Extract the [x, y] coordinate from the center of the cell holding the provided text.  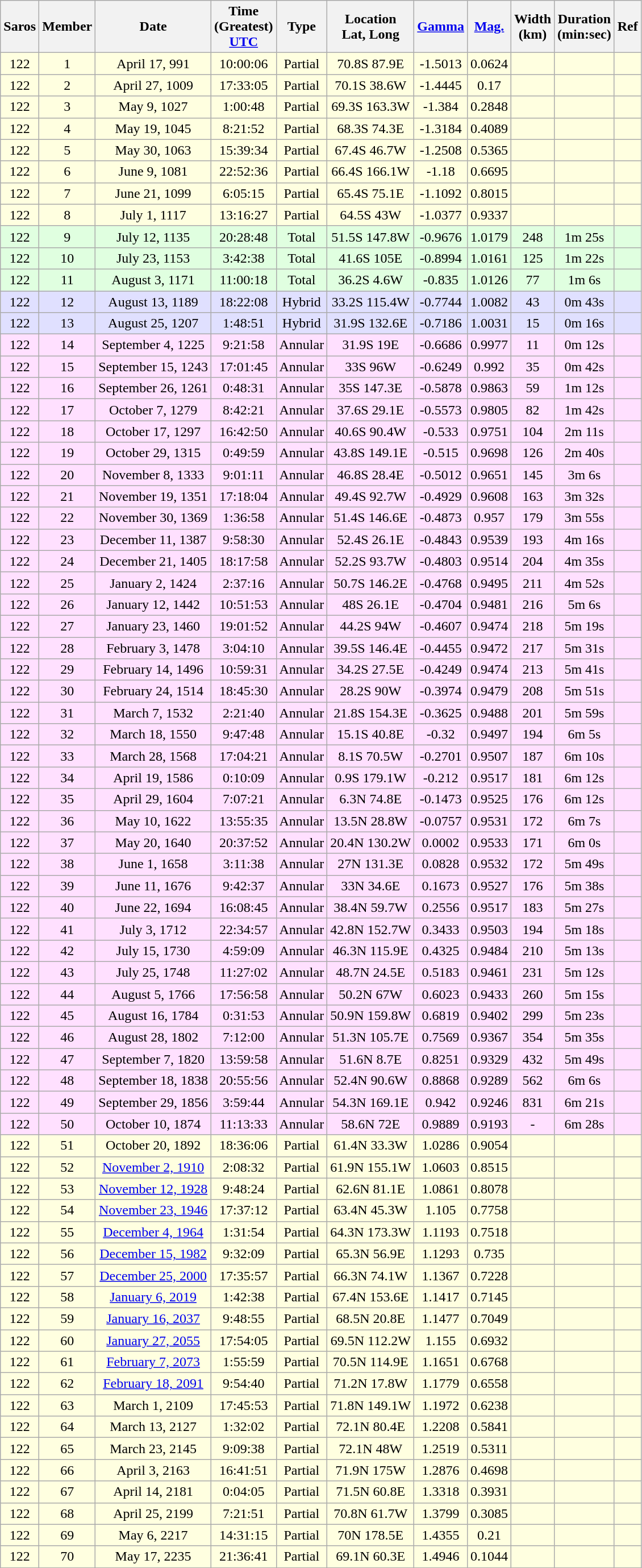
-0.0757 [441, 821]
0.9367 [489, 1038]
17 [67, 410]
29 [67, 670]
-0.4843 [441, 540]
January 16, 2037 [153, 1318]
November 8, 1333 [153, 475]
December 21, 1405 [153, 561]
44.2S 94W [370, 626]
0.9497 [489, 735]
42 [67, 951]
0.3433 [441, 929]
-0.515 [441, 453]
17:37:12 [243, 1210]
Type [302, 27]
13:16:27 [243, 215]
50 [67, 1124]
11:27:02 [243, 972]
0.6932 [489, 1340]
-0.9676 [441, 237]
0m 43s [585, 302]
0.9751 [489, 432]
0.9S 179.1W [370, 778]
63 [67, 1405]
-1.1092 [441, 193]
-0.4768 [441, 583]
299 [533, 1016]
52.4N 90.6W [370, 1081]
0m 12s [585, 345]
6m 0s [585, 843]
5m 6s [585, 604]
1m 25s [585, 237]
68.5N 20.8E [370, 1318]
1.1779 [441, 1384]
14:31:15 [243, 1535]
16:42:50 [243, 432]
-0.5573 [441, 410]
0.9805 [489, 410]
13:59:58 [243, 1059]
0.8868 [441, 1081]
December 15, 1982 [153, 1254]
0.7569 [441, 1038]
0.7228 [489, 1275]
March 7, 1532 [153, 713]
April 19, 1586 [153, 778]
July 1, 1117 [153, 215]
36 [67, 821]
48 [67, 1081]
0.9461 [489, 972]
18:36:06 [243, 1146]
46.8S 28.4E [370, 475]
-0.32 [441, 735]
June 9, 1081 [153, 172]
1.3799 [441, 1513]
-0.7186 [441, 323]
1:31:54 [243, 1232]
0.9532 [489, 864]
71.5N 60.8E [370, 1492]
52.4S 26.1E [370, 540]
17:01:45 [243, 367]
-0.4249 [441, 670]
10:59:31 [243, 670]
Date [153, 27]
0.2556 [441, 907]
0.7758 [489, 1210]
3:59:44 [243, 1102]
72.1N 48W [370, 1449]
8.1S 70.5W [370, 756]
July 23, 1153 [153, 258]
211 [533, 583]
181 [533, 778]
66.3N 74.1W [370, 1275]
April 17, 991 [153, 64]
39.5S 146.4E [370, 648]
11:13:33 [243, 1124]
0.9889 [441, 1124]
50.9N 159.8W [370, 1016]
2:37:16 [243, 583]
0:04:05 [243, 1492]
1.1293 [441, 1254]
69.1N 60.3E [370, 1557]
0.5311 [489, 1449]
-0.4929 [441, 496]
4m 52s [585, 583]
-1.4445 [441, 85]
September 29, 1856 [153, 1102]
3m 55s [585, 518]
0.9608 [489, 496]
July 3, 1712 [153, 929]
5m 38s [585, 886]
-1.0377 [441, 215]
31 [67, 713]
0.9527 [489, 886]
208 [533, 691]
18:17:58 [243, 561]
0.17 [489, 85]
6m 21s [585, 1102]
51.6N 8.7E [370, 1059]
1:00:48 [243, 107]
70.5N 114.9E [370, 1362]
16:08:45 [243, 907]
1:55:59 [243, 1362]
May 6, 2217 [153, 1535]
0.7049 [489, 1318]
17:56:58 [243, 994]
0.9433 [489, 994]
48S 26.1E [370, 604]
52.2S 93.7W [370, 561]
5 [67, 150]
-0.4873 [441, 518]
October 10, 1874 [153, 1124]
March 18, 1550 [153, 735]
-1.384 [441, 107]
1.0603 [441, 1167]
1m 6s [585, 280]
2m 40s [585, 453]
-1.18 [441, 172]
0:31:53 [243, 1016]
0.5841 [489, 1427]
5m 15s [585, 994]
Gamma [441, 27]
8:21:52 [243, 128]
February 3, 1478 [153, 648]
231 [533, 972]
22 [67, 518]
0.9495 [489, 583]
0.9533 [489, 843]
52 [67, 1167]
September 7, 1820 [153, 1059]
0.8078 [489, 1189]
0.2848 [489, 107]
65.4S 75.1E [370, 193]
11:00:18 [243, 280]
125 [533, 258]
0.9329 [489, 1059]
213 [533, 670]
-0.3974 [441, 691]
46 [67, 1038]
-0.212 [441, 778]
1.3318 [441, 1492]
17:54:05 [243, 1340]
70 [67, 1557]
December 25, 2000 [153, 1275]
62 [67, 1384]
61.4N 33.3W [370, 1146]
0.5183 [441, 972]
35S 147.3E [370, 388]
0.957 [489, 518]
0.6819 [441, 1016]
51.5S 147.8W [370, 237]
63.4N 45.3W [370, 1210]
43.8S 149.1E [370, 453]
1:36:58 [243, 518]
2m 11s [585, 432]
40 [67, 907]
9:48:55 [243, 1318]
179 [533, 518]
210 [533, 951]
-0.8994 [441, 258]
December 11, 1387 [153, 540]
9:58:30 [243, 540]
71.9N 175W [370, 1470]
3 [67, 107]
14 [67, 345]
0.21 [489, 1535]
5m 18s [585, 929]
56 [67, 1254]
0.3931 [489, 1492]
7:07:21 [243, 799]
53 [67, 1189]
831 [533, 1102]
0:49:59 [243, 453]
September 15, 1243 [153, 367]
65.3N 56.9E [370, 1254]
0.9977 [489, 345]
5m 59s [585, 713]
-0.6249 [441, 367]
-0.835 [441, 280]
1.0286 [441, 1146]
April 14, 2181 [153, 1492]
1 [67, 64]
17:45:53 [243, 1405]
70.8S 87.9E [370, 64]
20.4N 130.2W [370, 843]
60 [67, 1340]
36.2S 4.6W [370, 280]
51 [67, 1146]
51.3N 105.7E [370, 1038]
0.9539 [489, 540]
33 [67, 756]
19 [67, 453]
104 [533, 432]
248 [533, 237]
64.5S 43W [370, 215]
1m 22s [585, 258]
38.4N 59.7W [370, 907]
26 [67, 604]
6m 10s [585, 756]
0.9402 [489, 1016]
0:48:31 [243, 388]
45 [67, 1016]
4m 35s [585, 561]
193 [533, 540]
1.0161 [489, 258]
18:22:08 [243, 302]
-1.5013 [441, 64]
December 4, 1964 [153, 1232]
10 [67, 258]
October 20, 1892 [153, 1146]
0.1044 [489, 1557]
58.6N 72E [370, 1124]
57 [67, 1275]
7 [67, 193]
-0.5878 [441, 388]
-0.533 [441, 432]
0.9246 [489, 1102]
April 25, 2199 [153, 1513]
72.1N 80.4E [370, 1427]
0.7145 [489, 1297]
21.8S 154.3E [370, 713]
22:34:57 [243, 929]
0.9651 [489, 475]
1m 12s [585, 388]
51.4S 146.6E [370, 518]
August 28, 1802 [153, 1038]
September 18, 1838 [153, 1081]
March 23, 2145 [153, 1449]
70N 178.5E [370, 1535]
0:10:09 [243, 778]
0.6238 [489, 1405]
33N 34.6E [370, 886]
November 19, 1351 [153, 496]
39 [67, 886]
62.6N 81.1E [370, 1189]
64 [67, 1427]
3m 32s [585, 496]
71.2N 17.8W [370, 1384]
0.7518 [489, 1232]
217 [533, 648]
1:48:51 [243, 323]
8:42:21 [243, 410]
Width(km) [533, 27]
0.9488 [489, 713]
58 [67, 1297]
April 27, 1009 [153, 85]
Mag. [489, 27]
March 28, 1568 [153, 756]
May 9, 1027 [153, 107]
1.1651 [441, 1362]
Saros [20, 27]
5m 23s [585, 1016]
0m 16s [585, 323]
1.1417 [441, 1297]
70.1S 38.6W [370, 85]
5m 13s [585, 951]
0.0002 [441, 843]
-1.2508 [441, 150]
February 7, 2073 [153, 1362]
13 [67, 323]
May 20, 1640 [153, 843]
8 [67, 215]
3:11:38 [243, 864]
1.1972 [441, 1405]
6:05:15 [243, 193]
16:41:51 [243, 1470]
5m 31s [585, 648]
6m 28s [585, 1124]
August 13, 1189 [153, 302]
Member [67, 27]
1.1477 [441, 1318]
January 27, 2055 [153, 1340]
November 23, 1946 [153, 1210]
40.6S 90.4W [370, 432]
13:55:35 [243, 821]
69.5N 112.2W [370, 1340]
-0.4704 [441, 604]
0.8515 [489, 1167]
9:48:24 [243, 1189]
6m 7s [585, 821]
17:18:04 [243, 496]
1.1367 [441, 1275]
1.0179 [489, 237]
1.0861 [441, 1189]
August 5, 1766 [153, 994]
-0.7744 [441, 302]
201 [533, 713]
0.9514 [489, 561]
41.6S 105E [370, 258]
1.155 [441, 1340]
38 [67, 864]
February 24, 1514 [153, 691]
Duration(min:sec) [585, 27]
27N 131.3E [370, 864]
48.7N 24.5E [370, 972]
0.6695 [489, 172]
0.5365 [489, 150]
0.9698 [489, 453]
61 [67, 1362]
54.3N 169.1E [370, 1102]
5m 19s [585, 626]
77 [533, 280]
9:09:38 [243, 1449]
18:45:30 [243, 691]
0.3085 [489, 1513]
37.6S 29.1E [370, 410]
9:21:58 [243, 345]
January 23, 1460 [153, 626]
0.0624 [489, 64]
49.4S 92.7W [370, 496]
August 25, 1207 [153, 323]
68.3S 74.3E [370, 128]
17:04:21 [243, 756]
5m 41s [585, 670]
9:32:09 [243, 1254]
June 21, 1099 [153, 193]
November 30, 1369 [153, 518]
September 4, 1225 [153, 345]
4m 16s [585, 540]
34.2S 27.5E [370, 670]
34 [67, 778]
171 [533, 843]
April 29, 1604 [153, 799]
0.9484 [489, 951]
-0.4607 [441, 626]
204 [533, 561]
1.0031 [489, 323]
145 [533, 475]
260 [533, 994]
0.6558 [489, 1384]
November 2, 1910 [153, 1167]
163 [533, 496]
0.8015 [489, 193]
0.9472 [489, 648]
562 [533, 1081]
47 [67, 1059]
0m 42s [585, 367]
354 [533, 1038]
January 6, 2019 [153, 1297]
July 25, 1748 [153, 972]
23 [67, 540]
22:52:36 [243, 172]
1.0082 [489, 302]
0.9289 [489, 1081]
28.2S 90W [370, 691]
June 11, 1676 [153, 886]
0.6023 [441, 994]
Time(Greatest)UTC [243, 27]
25 [67, 583]
May 10, 1622 [153, 821]
66.4S 166.1W [370, 172]
30 [67, 691]
0.9481 [489, 604]
0.8251 [441, 1059]
1.2208 [441, 1427]
33S 96W [370, 367]
15.1S 40.8E [370, 735]
21 [67, 496]
June 1, 1658 [153, 864]
12 [67, 302]
17:33:05 [243, 85]
August 3, 1171 [153, 280]
0.0828 [441, 864]
61.9N 155.1W [370, 1167]
20 [67, 475]
9:47:48 [243, 735]
50.7S 146.2E [370, 583]
3:42:38 [243, 258]
July 15, 1730 [153, 951]
10:00:06 [243, 64]
4 [67, 128]
44 [67, 994]
1.1193 [441, 1232]
1.2519 [441, 1449]
50.2N 67W [370, 994]
3:04:10 [243, 648]
August 16, 1784 [153, 1016]
71.8N 149.1W [370, 1405]
33.2S 115.4W [370, 302]
-0.6686 [441, 345]
67 [67, 1492]
0.9479 [489, 691]
66 [67, 1470]
-0.5012 [441, 475]
2:21:40 [243, 713]
January 2, 1424 [153, 583]
218 [533, 626]
28 [67, 648]
67.4N 153.6E [370, 1297]
0.9507 [489, 756]
May 30, 1063 [153, 150]
55 [67, 1232]
March 13, 2127 [153, 1427]
0.6768 [489, 1362]
16 [67, 388]
5m 35s [585, 1038]
183 [533, 907]
0.9525 [489, 799]
0.9531 [489, 821]
9:42:37 [243, 886]
1.0126 [489, 280]
5m 12s [585, 972]
September 26, 1261 [153, 388]
216 [533, 604]
42.8N 152.7W [370, 929]
2:08:32 [243, 1167]
1.2876 [441, 1470]
-0.2701 [441, 756]
5m 51s [585, 691]
November 12, 1928 [153, 1189]
187 [533, 756]
May 17, 2235 [153, 1557]
20:37:52 [243, 843]
LocationLat, Long [370, 27]
0.942 [441, 1102]
69 [67, 1535]
0.9337 [489, 215]
13.5N 28.8W [370, 821]
July 12, 1135 [153, 237]
20:28:48 [243, 237]
October 7, 1279 [153, 410]
5m 27s [585, 907]
February 18, 2091 [153, 1384]
18 [67, 432]
-0.4803 [441, 561]
126 [533, 453]
March 1, 2109 [153, 1405]
0.9863 [489, 388]
6m 5s [585, 735]
15:39:34 [243, 150]
- [533, 1124]
46.3N 115.9E [370, 951]
0.4698 [489, 1470]
6.3N 74.8E [370, 799]
-1.3184 [441, 128]
10:51:53 [243, 604]
Ref [627, 27]
7:12:00 [243, 1038]
31.9S 132.6E [370, 323]
27 [67, 626]
70.8N 61.7W [370, 1513]
1:32:02 [243, 1427]
June 22, 1694 [153, 907]
20:55:56 [243, 1081]
0.9503 [489, 929]
54 [67, 1210]
21:36:41 [243, 1557]
49 [67, 1102]
9:01:11 [243, 475]
0.9193 [489, 1124]
69.3S 163.3W [370, 107]
64.3N 173.3W [370, 1232]
19:01:52 [243, 626]
32 [67, 735]
67.4S 46.7W [370, 150]
9 [67, 237]
82 [533, 410]
April 3, 2163 [153, 1470]
6 [67, 172]
-0.3625 [441, 713]
0.9054 [489, 1146]
0.1673 [441, 886]
2 [67, 85]
4:59:09 [243, 951]
February 14, 1496 [153, 670]
3m 6s [585, 475]
31.9S 19E [370, 345]
1:42:38 [243, 1297]
1.105 [441, 1210]
October 29, 1315 [153, 453]
1.4946 [441, 1557]
0.4089 [489, 128]
68 [67, 1513]
0.4325 [441, 951]
0.735 [489, 1254]
7:21:51 [243, 1513]
24 [67, 561]
0.992 [489, 367]
October 17, 1297 [153, 432]
-0.4455 [441, 648]
6m 6s [585, 1081]
-0.1473 [441, 799]
37 [67, 843]
41 [67, 929]
432 [533, 1059]
January 12, 1442 [153, 604]
May 19, 1045 [153, 128]
17:35:57 [243, 1275]
65 [67, 1449]
9:54:40 [243, 1384]
1m 42s [585, 410]
1.4355 [441, 1535]
